Determine the [X, Y] coordinate at the center of the cell enclosing the given text.  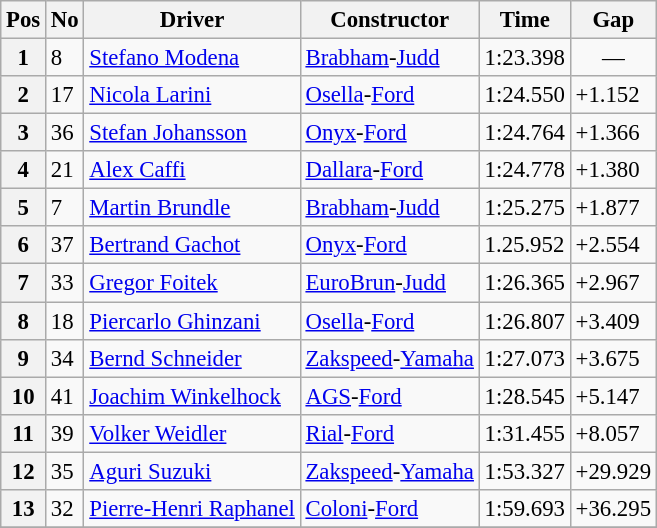
+5.147 [613, 396]
Constructor [390, 20]
4 [24, 170]
21 [65, 170]
3 [24, 133]
34 [65, 358]
+3.409 [613, 321]
17 [65, 95]
Bertrand Gachot [192, 245]
Time [524, 20]
1:24.550 [524, 95]
Pos [24, 20]
Coloni-Ford [390, 509]
Nicola Larini [192, 95]
1.25.952 [524, 245]
1:24.764 [524, 133]
Stefano Modena [192, 58]
1:25.275 [524, 208]
32 [65, 509]
Alex Caffi [192, 170]
35 [65, 471]
+8.057 [613, 433]
18 [65, 321]
+36.295 [613, 509]
Volker Weidler [192, 433]
9 [24, 358]
+2.554 [613, 245]
+1.152 [613, 95]
Pierre-Henri Raphanel [192, 509]
Piercarlo Ghinzani [192, 321]
41 [65, 396]
Gregor Foitek [192, 283]
Joachim Winkelhock [192, 396]
Stefan Johansson [192, 133]
1:26.365 [524, 283]
39 [65, 433]
10 [24, 396]
Bernd Schneider [192, 358]
1:59.693 [524, 509]
Gap [613, 20]
2 [24, 95]
— [613, 58]
1:23.398 [524, 58]
Martin Brundle [192, 208]
+1.380 [613, 170]
12 [24, 471]
36 [65, 133]
+1.877 [613, 208]
AGS-Ford [390, 396]
1:26.807 [524, 321]
1:27.073 [524, 358]
Aguri Suzuki [192, 471]
13 [24, 509]
+3.675 [613, 358]
EuroBrun-Judd [390, 283]
+2.967 [613, 283]
+1.366 [613, 133]
37 [65, 245]
1:28.545 [524, 396]
6 [24, 245]
33 [65, 283]
Driver [192, 20]
Dallara-Ford [390, 170]
1 [24, 58]
1:31.455 [524, 433]
No [65, 20]
1:24.778 [524, 170]
11 [24, 433]
+29.929 [613, 471]
5 [24, 208]
1:53.327 [524, 471]
Rial-Ford [390, 433]
